From the cell containing the given text, extract its center point as [x, y] coordinate. 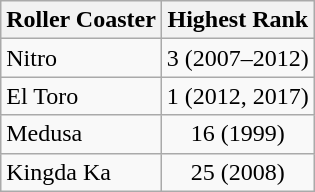
Highest Rank [238, 20]
3 (2007–2012) [238, 58]
1 (2012, 2017) [238, 96]
Roller Coaster [82, 20]
25 (2008) [238, 172]
Medusa [82, 134]
16 (1999) [238, 134]
Kingda Ka [82, 172]
Nitro [82, 58]
El Toro [82, 96]
